From the cell containing the given text, extract its center point as (x, y) coordinate. 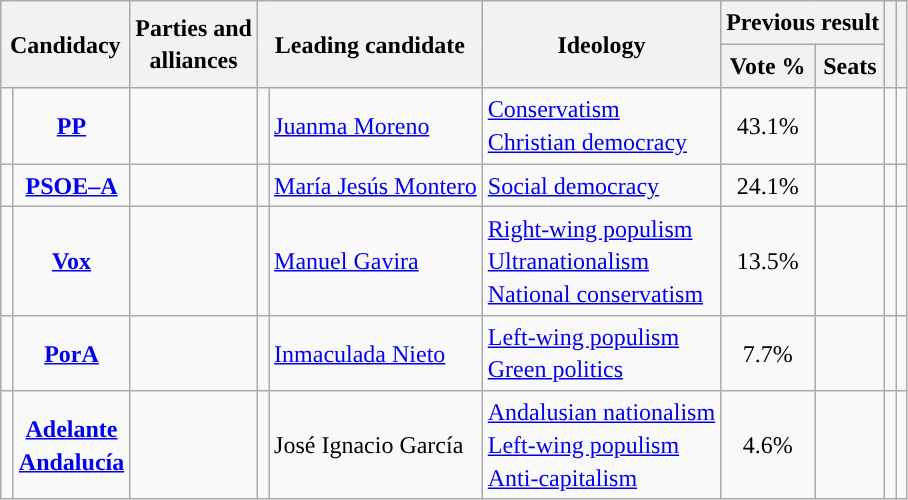
Vote % (768, 66)
José Ignacio García (376, 445)
PSOE–A (71, 186)
PorA (71, 353)
Seats (850, 66)
13.5% (768, 261)
Right-wing populismUltranationalismNational conservatism (601, 261)
Juanma Moreno (376, 126)
Social democracy (601, 186)
Inmaculada Nieto (376, 353)
Ideology (601, 44)
4.6% (768, 445)
7.7% (768, 353)
María Jesús Montero (376, 186)
Parties andalliances (194, 44)
Vox (71, 261)
Andalusian nationalismLeft-wing populismAnti-capitalism (601, 445)
Manuel Gavira (376, 261)
Previous result (803, 22)
PP (71, 126)
43.1% (768, 126)
ConservatismChristian democracy (601, 126)
Candidacy (66, 44)
Left-wing populismGreen politics (601, 353)
Leading candidate (370, 44)
AdelanteAndalucía (71, 445)
24.1% (768, 186)
